Detect which cell encompasses the target text, then output its (X, Y) center coordinate. 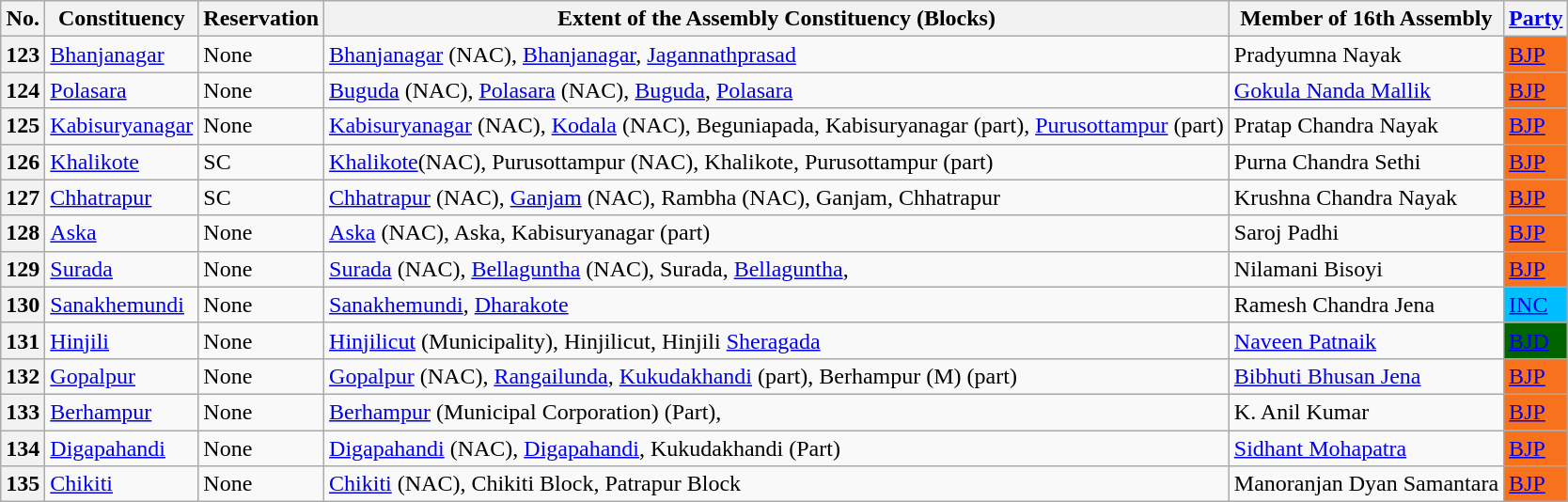
Bhanjanagar (NAC), Bhanjanagar, Jagannathprasad (776, 55)
Chhatrapur (NAC), Ganjam (NAC), Rambha (NAC), Ganjam, Chhatrapur (776, 197)
Kabisuryanagar (NAC), Kodala (NAC), Beguniapada, Kabisuryanagar (part), Purusottampur (part) (776, 126)
132 (23, 376)
Surada (122, 269)
Bhanjanagar (122, 55)
BJD (1536, 340)
Hinjilicut (Municipality), Hinjilicut, Hinjili Sheragada (776, 340)
Ramesh Chandra Jena (1366, 305)
Surada (NAC), Bellaguntha (NAC), Surada, Bellaguntha, (776, 269)
INC (1536, 305)
Chikiti (122, 484)
135 (23, 484)
Constituency (122, 19)
Polasara (122, 90)
Sanakhemundi, Dharakote (776, 305)
129 (23, 269)
Gokula Nanda Mallik (1366, 90)
Aska (122, 233)
Reservation (261, 19)
123 (23, 55)
Gopalpur (122, 376)
No. (23, 19)
Kabisuryanagar (122, 126)
Buguda (NAC), Polasara (NAC), Buguda, Polasara (776, 90)
Khalikote (122, 162)
Party (1536, 19)
128 (23, 233)
Berhampur (122, 412)
133 (23, 412)
125 (23, 126)
Krushna Chandra Nayak (1366, 197)
Berhampur (Municipal Corporation) (Part), (776, 412)
Chhatrapur (122, 197)
Naveen Patnaik (1366, 340)
Nilamani Bisoyi (1366, 269)
K. Anil Kumar (1366, 412)
134 (23, 448)
Extent of the Assembly Constituency (Blocks) (776, 19)
Chikiti (NAC), Chikiti Block, Patrapur Block (776, 484)
Sanakhemundi (122, 305)
Gopalpur (NAC), Rangailunda, Kukudakhandi (part), Berhampur (M) (part) (776, 376)
Saroj Padhi (1366, 233)
Bibhuti Bhusan Jena (1366, 376)
Pratap Chandra Nayak (1366, 126)
127 (23, 197)
130 (23, 305)
Aska (NAC), Aska, Kabisuryanagar (part) (776, 233)
Digapahandi (NAC), Digapahandi, Kukudakhandi (Part) (776, 448)
131 (23, 340)
Digapahandi (122, 448)
Sidhant Mohapatra (1366, 448)
Khalikote(NAC), Purusottampur (NAC), Khalikote, Purusottampur (part) (776, 162)
Pradyumna Nayak (1366, 55)
Member of 16th Assembly (1366, 19)
126 (23, 162)
Hinjili (122, 340)
Purna Chandra Sethi (1366, 162)
124 (23, 90)
Manoranjan Dyan Samantara (1366, 484)
